Detect which cell encompasses the target text, then output its (X, Y) center coordinate. 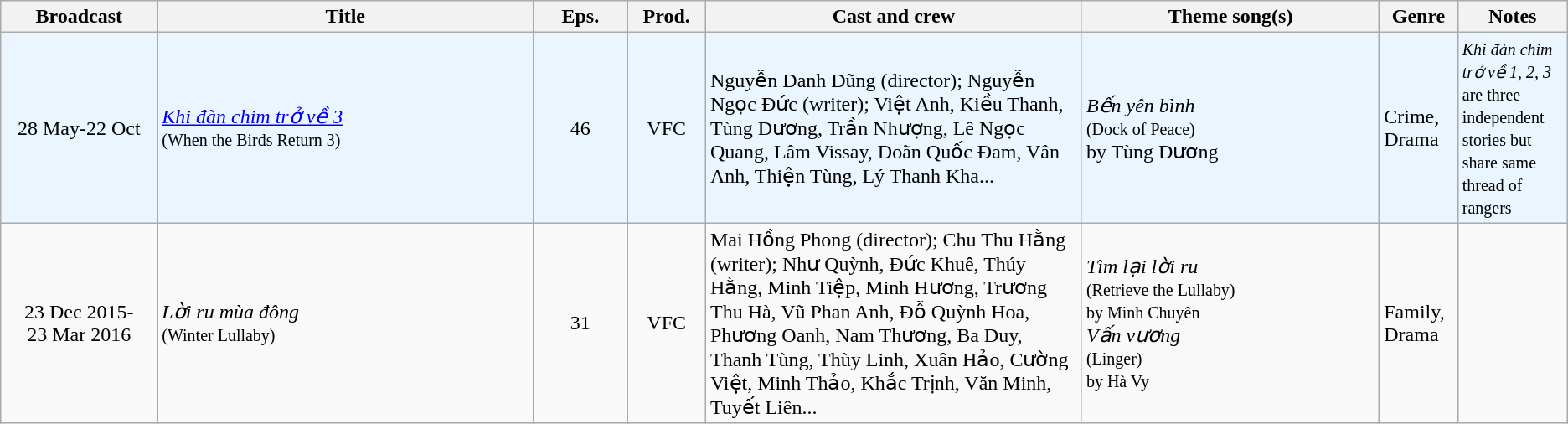
Notes (1513, 17)
Eps. (580, 17)
31 (580, 323)
46 (580, 127)
Lời ru mùa đông (Winter Lullaby) (345, 323)
Khi đàn chim trở về 1, 2, 3 are three independent stories but share same thread of rangers (1513, 127)
Family, Drama (1419, 323)
Broadcast (79, 17)
23 Dec 2015-23 Mar 2016 (79, 323)
Theme song(s) (1230, 17)
Tìm lại lời ru (Retrieve the Lullaby)by Minh ChuyênVấn vương (Linger)by Hà Vy (1230, 323)
Title (345, 17)
Prod. (667, 17)
Bến yên bình (Dock of Peace)by Tùng Dương (1230, 127)
Cast and crew (893, 17)
28 May-22 Oct (79, 127)
Genre (1419, 17)
Khi đàn chim trở về 3 (When the Birds Return 3) (345, 127)
Crime, Drama (1419, 127)
